Find where the given text appears and provide that cell's center as [x, y] coordinate. 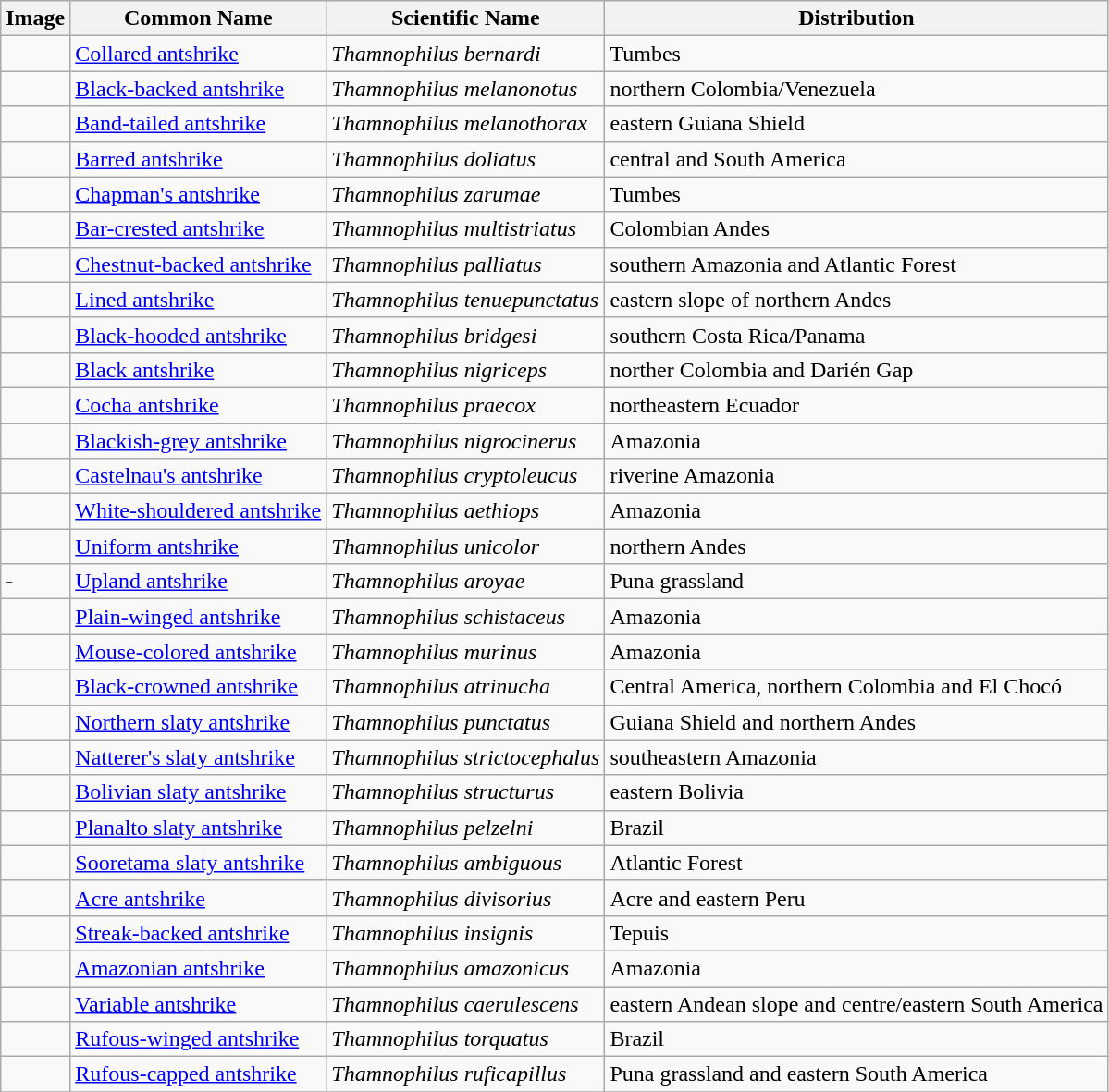
Thamnophilus zarumae [466, 194]
Thamnophilus cryptoleucus [466, 476]
Thamnophilus ambiguous [466, 863]
Black-hooded antshrike [198, 335]
southeastern Amazonia [856, 757]
Thamnophilus nigrocinerus [466, 441]
Lined antshrike [198, 300]
Northern slaty antshrike [198, 722]
Image [35, 18]
Guiana Shield and northern Andes [856, 722]
Thamnophilus pelzelni [466, 828]
Colombian Andes [856, 229]
Thamnophilus praecox [466, 405]
central and South America [856, 159]
Thamnophilus schistaceus [466, 617]
eastern Andean slope and centre/eastern South America [856, 1003]
Thamnophilus ruficapillus [466, 1074]
norther Colombia and Darién Gap [856, 370]
Thamnophilus atrinucha [466, 687]
- [35, 582]
southern Amazonia and Atlantic Forest [856, 264]
Central America, northern Colombia and El Chocó [856, 687]
Thamnophilus tenuepunctatus [466, 300]
Thamnophilus doliatus [466, 159]
Chapman's antshrike [198, 194]
Thamnophilus amazonicus [466, 968]
southern Costa Rica/Panama [856, 335]
Uniform antshrike [198, 546]
eastern Bolivia [856, 792]
Sooretama slaty antshrike [198, 863]
Tepuis [856, 933]
Atlantic Forest [856, 863]
riverine Amazonia [856, 476]
Thamnophilus melanonotus [466, 89]
eastern Guiana Shield [856, 124]
Rufous-winged antshrike [198, 1039]
Rufous-capped antshrike [198, 1074]
Thamnophilus aroyae [466, 582]
Thamnophilus bernardi [466, 54]
Common Name [198, 18]
Collared antshrike [198, 54]
Thamnophilus palliatus [466, 264]
eastern slope of northern Andes [856, 300]
Bolivian slaty antshrike [198, 792]
Thamnophilus bridgesi [466, 335]
Thamnophilus melanothorax [466, 124]
Streak-backed antshrike [198, 933]
Thamnophilus aethiops [466, 511]
northern Andes [856, 546]
Plain-winged antshrike [198, 617]
Black antshrike [198, 370]
Acre and eastern Peru [856, 898]
Acre antshrike [198, 898]
Thamnophilus murinus [466, 652]
Puna grassland [856, 582]
Blackish-grey antshrike [198, 441]
Scientific Name [466, 18]
Natterer's slaty antshrike [198, 757]
Thamnophilus insignis [466, 933]
Thamnophilus strictocephalus [466, 757]
Puna grassland and eastern South America [856, 1074]
Castelnau's antshrike [198, 476]
Thamnophilus unicolor [466, 546]
northern Colombia/Venezuela [856, 89]
Amazonian antshrike [198, 968]
Black-crowned antshrike [198, 687]
Thamnophilus nigriceps [466, 370]
northeastern Ecuador [856, 405]
Cocha antshrike [198, 405]
Barred antshrike [198, 159]
Bar-crested antshrike [198, 229]
Thamnophilus caerulescens [466, 1003]
Thamnophilus divisorius [466, 898]
Distribution [856, 18]
White-shouldered antshrike [198, 511]
Upland antshrike [198, 582]
Band-tailed antshrike [198, 124]
Chestnut-backed antshrike [198, 264]
Black-backed antshrike [198, 89]
Thamnophilus punctatus [466, 722]
Mouse-colored antshrike [198, 652]
Thamnophilus multistriatus [466, 229]
Thamnophilus structurus [466, 792]
Variable antshrike [198, 1003]
Planalto slaty antshrike [198, 828]
Thamnophilus torquatus [466, 1039]
